Capture the cell that displays the provided text and extract its [X, Y] central coordinate. 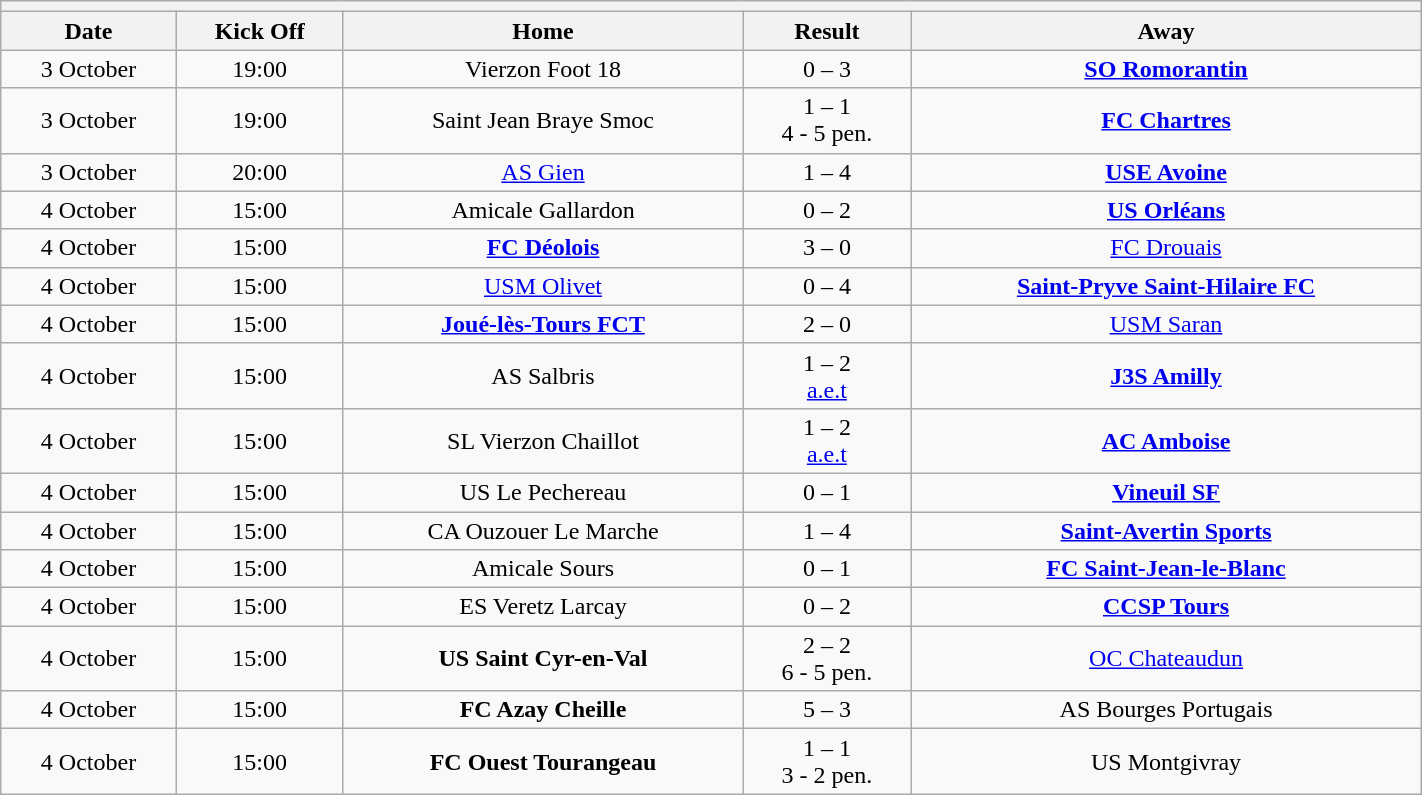
Vierzon Foot 18 [543, 69]
SO Romorantin [1166, 69]
5 – 3 [827, 710]
CA Ouzouer Le Marche [543, 531]
2 – 0 [827, 324]
Joué-lès-Tours FCT [543, 324]
USM Saran [1166, 324]
Amicale Sours [543, 569]
AS Salbris [543, 376]
1 – 1 4 - 5 pen. [827, 120]
1 – 1 3 - 2 pen. [827, 762]
Home [543, 31]
FC Déolois [543, 248]
FC Saint-Jean-le-Blanc [1166, 569]
US Le Pechereau [543, 492]
USM Olivet [543, 286]
AC Amboise [1166, 440]
US Orléans [1166, 210]
3 – 0 [827, 248]
Saint Jean Braye Smoc [543, 120]
Kick Off [260, 31]
0 – 3 [827, 69]
FC Azay Cheille [543, 710]
J3S Amilly [1166, 376]
FC Chartres [1166, 120]
US Saint Cyr-en-Val [543, 658]
AS Bourges Portugais [1166, 710]
US Montgivray [1166, 762]
FC Ouest Tourangeau [543, 762]
20:00 [260, 172]
ES Veretz Larcay [543, 607]
FC Drouais [1166, 248]
2 – 2 6 - 5 pen. [827, 658]
Vineuil SF [1166, 492]
Saint-Avertin Sports [1166, 531]
USE Avoine [1166, 172]
AS Gien [543, 172]
0 – 4 [827, 286]
Date [89, 31]
Result [827, 31]
Amicale Gallardon [543, 210]
SL Vierzon Chaillot [543, 440]
OC Chateaudun [1166, 658]
Saint-Pryve Saint-Hilaire FC [1166, 286]
Away [1166, 31]
CCSP Tours [1166, 607]
